Detect which cell encompasses the target text, then output its [x, y] center coordinate. 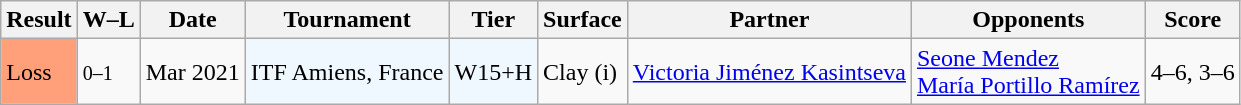
Tier [494, 20]
Loss [39, 72]
Result [39, 20]
Clay (i) [583, 72]
Date [192, 20]
Partner [769, 20]
Tournament [347, 20]
W–L [108, 20]
ITF Amiens, France [347, 72]
0–1 [108, 72]
Victoria Jiménez Kasintseva [769, 72]
4–6, 3–6 [1192, 72]
Opponents [1028, 20]
Mar 2021 [192, 72]
Score [1192, 20]
W15+H [494, 72]
Seone Mendez María Portillo Ramírez [1028, 72]
Surface [583, 20]
